Determine the [x, y] coordinate at the center of the cell enclosing the given text.  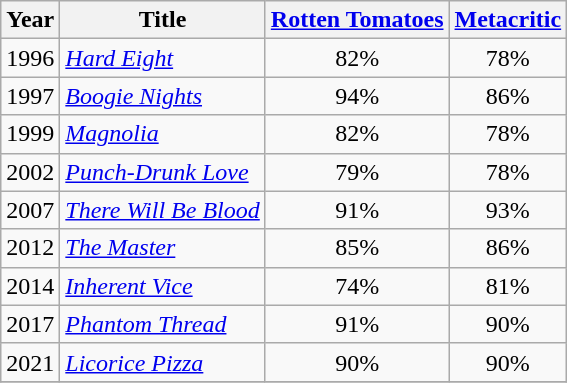
93% [508, 210]
2017 [30, 324]
2021 [30, 362]
81% [508, 286]
2012 [30, 248]
2002 [30, 172]
1996 [30, 58]
79% [357, 172]
Hard Eight [162, 58]
The Master [162, 248]
Phantom Thread [162, 324]
Rotten Tomatoes [357, 20]
2014 [30, 286]
Magnolia [162, 134]
74% [357, 286]
Year [30, 20]
Punch-Drunk Love [162, 172]
2007 [30, 210]
There Will Be Blood [162, 210]
Licorice Pizza [162, 362]
85% [357, 248]
1997 [30, 96]
1999 [30, 134]
Boogie Nights [162, 96]
94% [357, 96]
Metacritic [508, 20]
Inherent Vice [162, 286]
Title [162, 20]
